Return (X, Y) of the center of cell containing provided text 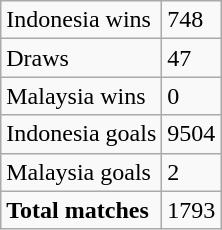
2 (192, 172)
1793 (192, 210)
Total matches (82, 210)
Draws (82, 58)
Indonesia goals (82, 134)
Malaysia wins (82, 96)
9504 (192, 134)
47 (192, 58)
748 (192, 20)
Indonesia wins (82, 20)
0 (192, 96)
Malaysia goals (82, 172)
